Capture the cell that displays the provided text and extract its [X, Y] central coordinate. 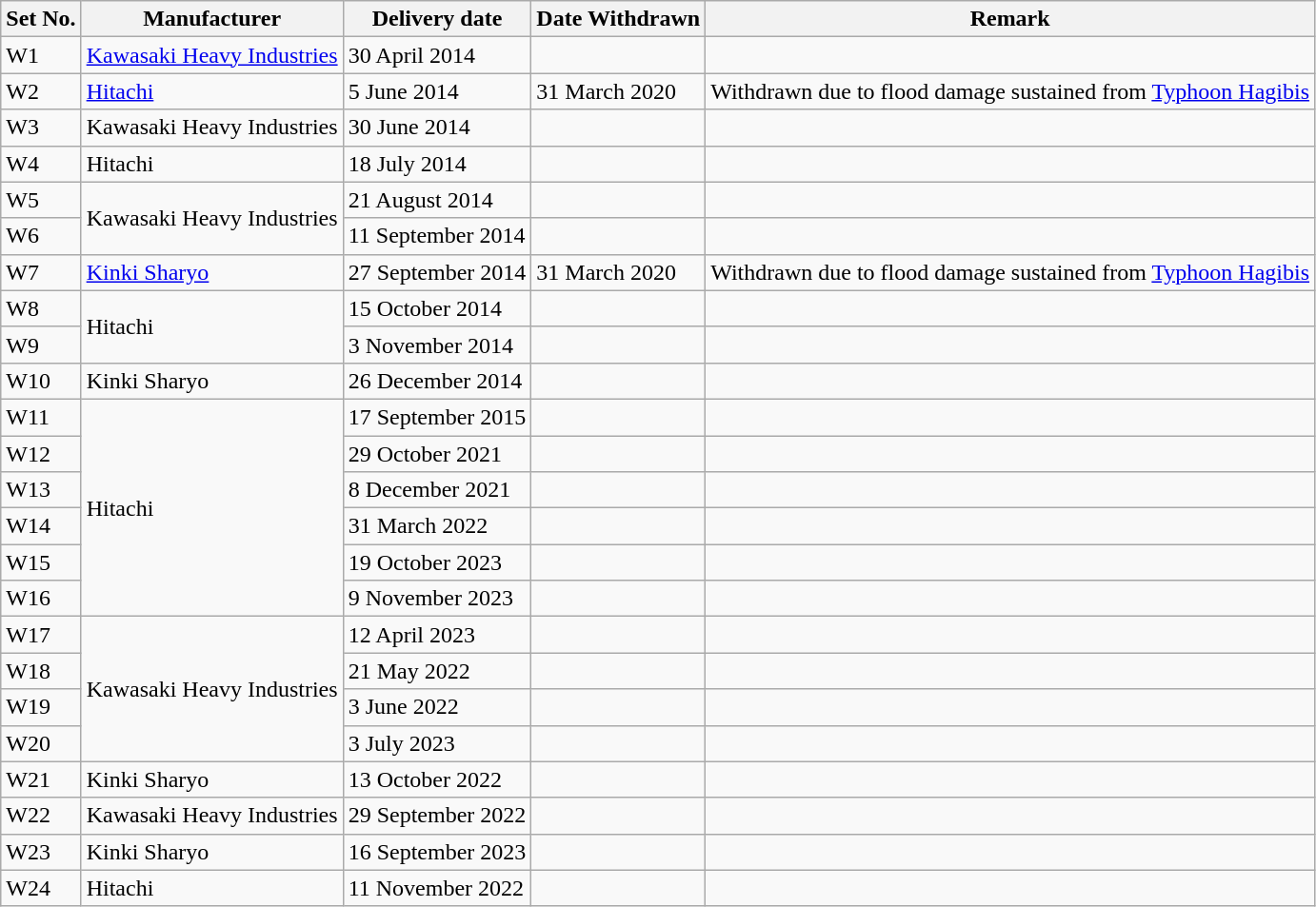
W4 [41, 164]
W5 [41, 200]
W18 [41, 671]
W10 [41, 381]
W7 [41, 272]
W22 [41, 816]
3 June 2022 [437, 707]
W3 [41, 128]
W8 [41, 308]
W20 [41, 743]
5 June 2014 [437, 91]
19 October 2023 [437, 562]
Set No. [41, 19]
W19 [41, 707]
11 September 2014 [437, 236]
W1 [41, 55]
W24 [41, 888]
26 December 2014 [437, 381]
8 December 2021 [437, 490]
3 July 2023 [437, 743]
17 September 2015 [437, 417]
W15 [41, 562]
Remark [1010, 19]
29 September 2022 [437, 816]
W21 [41, 779]
30 June 2014 [437, 128]
W14 [41, 526]
12 April 2023 [437, 635]
27 September 2014 [437, 272]
Delivery date [437, 19]
16 September 2023 [437, 852]
13 October 2022 [437, 779]
W9 [41, 345]
Date Withdrawn [619, 19]
W16 [41, 599]
18 July 2014 [437, 164]
W11 [41, 417]
W12 [41, 454]
9 November 2023 [437, 599]
W2 [41, 91]
21 May 2022 [437, 671]
30 April 2014 [437, 55]
31 March 2022 [437, 526]
W17 [41, 635]
29 October 2021 [437, 454]
W23 [41, 852]
11 November 2022 [437, 888]
W13 [41, 490]
Manufacturer [211, 19]
W6 [41, 236]
21 August 2014 [437, 200]
15 October 2014 [437, 308]
3 November 2014 [437, 345]
